For the text-containing cell, return its midpoint in (x, y) coordinate format. 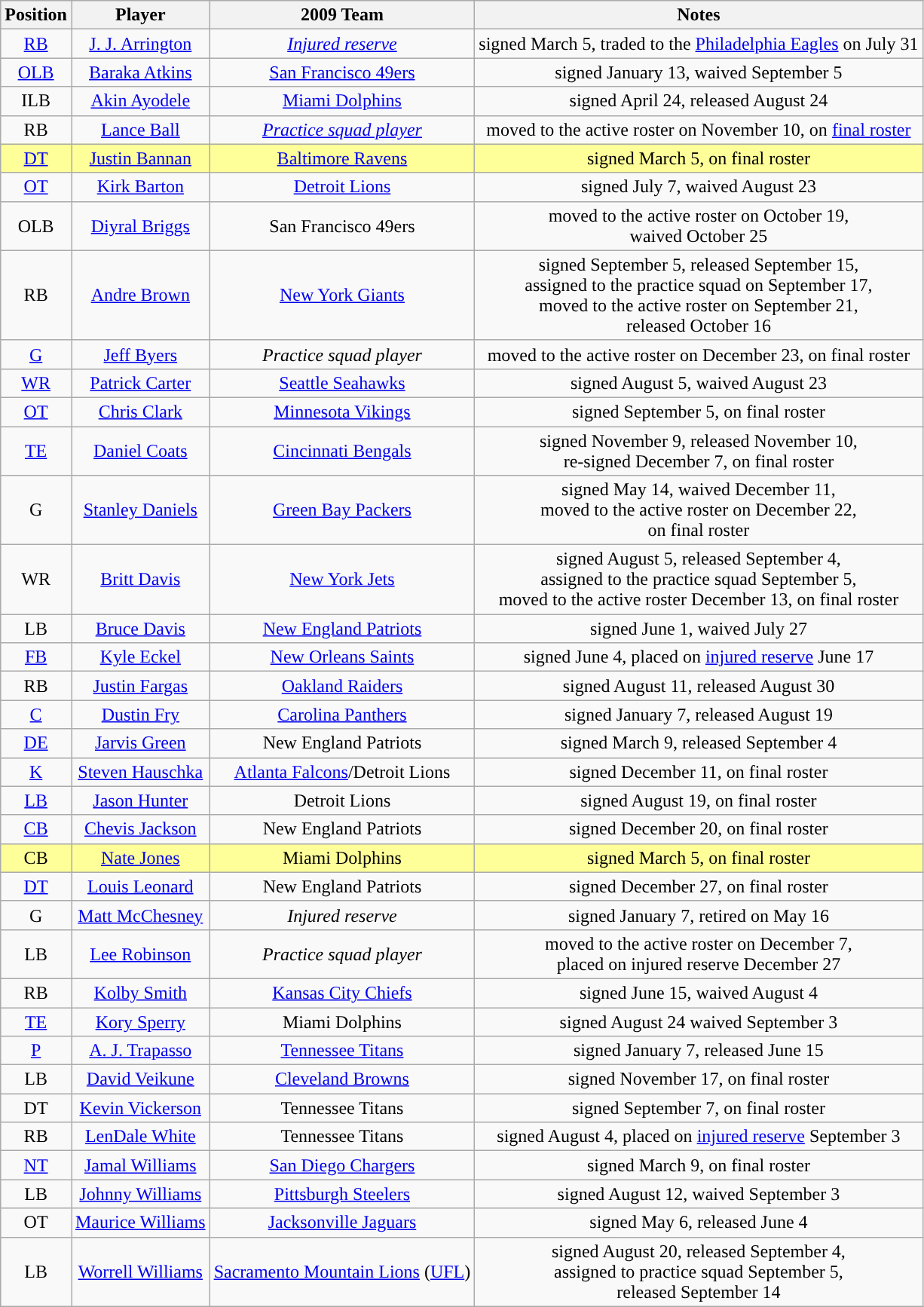
Stanley Daniels (140, 510)
New York Jets (342, 580)
Bruce Davis (140, 629)
signed September 5, on final roster (699, 412)
signed November 9, released November 10,re-signed December 7, on final roster (699, 451)
P (36, 1051)
K (36, 772)
signed August 19, on final roster (699, 800)
J. J. Arrington (140, 44)
signed March 9, on final roster (699, 1165)
New Orleans Saints (342, 657)
A. J. Trapasso (140, 1051)
signed January 7, released August 19 (699, 715)
Notes (699, 15)
signed June 4, placed on injured reserve June 17 (699, 657)
Kyle Eckel (140, 657)
signed August 5, released September 4,assigned to the practice squad September 5,moved to the active roster December 13, on final roster (699, 580)
Minnesota Vikings (342, 412)
moved to the active roster on December 23, on final roster (699, 354)
signed January 13, waived September 5 (699, 72)
Kory Sperry (140, 1021)
signed January 7, released June 15 (699, 1051)
Kansas City Chiefs (342, 993)
Chevis Jackson (140, 829)
Akin Ayodele (140, 101)
Baraka Atkins (140, 72)
signed September 7, on final roster (699, 1108)
Louis Leonard (140, 886)
Kirk Barton (140, 187)
signed May 6, released June 4 (699, 1223)
moved to the active roster on November 10, on final roster (699, 130)
Chris Clark (140, 412)
Justin Fargas (140, 686)
Position (36, 15)
Sacramento Mountain Lions (UFL) (342, 1272)
FB (36, 657)
Andre Brown (140, 295)
Maurice Williams (140, 1223)
Steven Hauschka (140, 772)
Johnny Williams (140, 1194)
Jeff Byers (140, 354)
New York Giants (342, 295)
Dustin Fry (140, 715)
signed January 7, retired on May 16 (699, 915)
Jamal Williams (140, 1165)
Matt McChesney (140, 915)
Cleveland Browns (342, 1079)
Pittsburgh Steelers (342, 1194)
Patrick Carter (140, 383)
LenDale White (140, 1137)
signed March 5, traded to the Philadelphia Eagles on July 31 (699, 44)
signed June 1, waived July 27 (699, 629)
Nate Jones (140, 858)
David Veikune (140, 1079)
signed August 5, waived August 23 (699, 383)
Seattle Seahawks (342, 383)
Worrell Williams (140, 1272)
C (36, 715)
Atlanta Falcons/Detroit Lions (342, 772)
ILB (36, 101)
signed April 24, released August 24 (699, 101)
Kolby Smith (140, 993)
signed December 20, on final roster (699, 829)
Jason Hunter (140, 800)
Diyral Briggs (140, 226)
signed August 4, placed on injured reserve September 3 (699, 1137)
signed June 15, waived August 4 (699, 993)
moved to the active roster on December 7,placed on injured reserve December 27 (699, 954)
Baltimore Ravens (342, 158)
signed May 14, waived December 11,moved to the active roster on December 22,on final roster (699, 510)
Oakland Raiders (342, 686)
signed July 7, waived August 23 (699, 187)
Britt Davis (140, 580)
NT (36, 1165)
Jacksonville Jaguars (342, 1223)
signed August 20, released September 4,assigned to practice squad September 5,released September 14 (699, 1272)
moved to the active roster on October 19,waived October 25 (699, 226)
Lee Robinson (140, 954)
signed August 24 waived September 3 (699, 1021)
Carolina Panthers (342, 715)
Justin Bannan (140, 158)
signed March 9, released September 4 (699, 743)
2009 Team (342, 15)
signed August 11, released August 30 (699, 686)
DE (36, 743)
San Diego Chargers (342, 1165)
Daniel Coats (140, 451)
Jarvis Green (140, 743)
Lance Ball (140, 130)
signed December 27, on final roster (699, 886)
Green Bay Packers (342, 510)
signed November 17, on final roster (699, 1079)
Player (140, 15)
Cincinnati Bengals (342, 451)
Kevin Vickerson (140, 1108)
signed December 11, on final roster (699, 772)
signed August 12, waived September 3 (699, 1194)
